For the text-containing cell, return its midpoint in (X, Y) coordinate format. 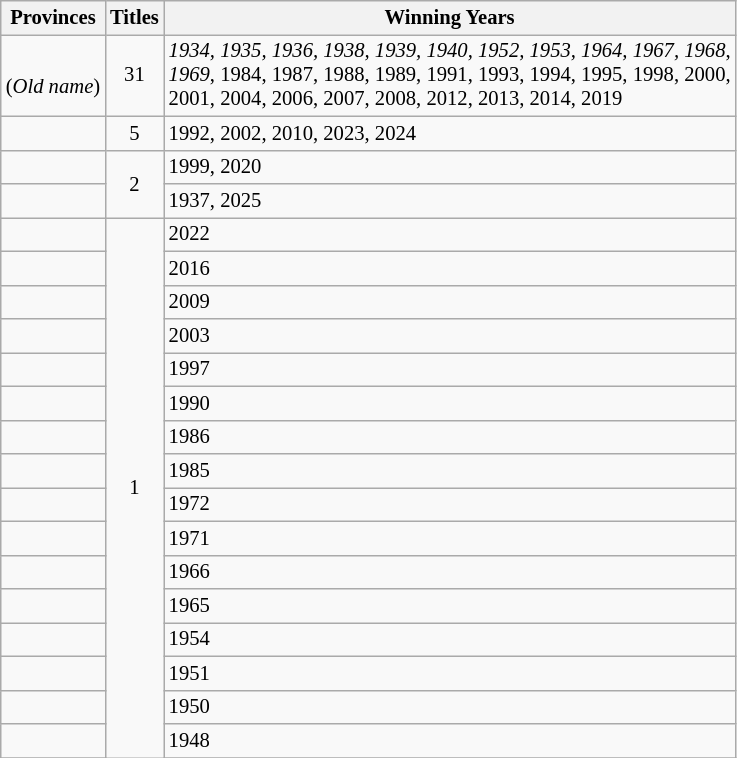
2003 (450, 335)
1966 (450, 572)
1954 (450, 639)
1990 (450, 403)
Winning Years (450, 17)
2016 (450, 268)
1950 (450, 707)
1948 (450, 741)
1985 (450, 471)
1951 (450, 673)
Titles (134, 17)
1937, 2025 (450, 201)
31 (134, 75)
1971 (450, 538)
1999, 2020 (450, 167)
1972 (450, 504)
1 (134, 487)
5 (134, 133)
1997 (450, 369)
Provinces (53, 17)
2009 (450, 302)
2022 (450, 234)
1986 (450, 437)
2 (134, 184)
1965 (450, 605)
(Old name) (53, 75)
1992, 2002, 2010, 2023, 2024 (450, 133)
